For the text-containing cell, return its midpoint in [X, Y] coordinate format. 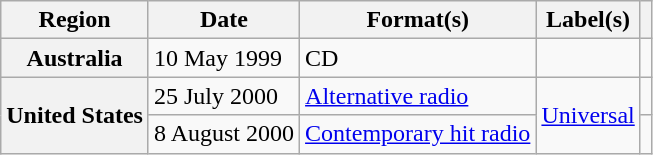
Alternative radio [418, 96]
CD [418, 58]
8 August 2000 [224, 134]
25 July 2000 [224, 96]
United States [75, 115]
Format(s) [418, 20]
Universal [588, 115]
10 May 1999 [224, 58]
Australia [75, 58]
Date [224, 20]
Region [75, 20]
Label(s) [588, 20]
Contemporary hit radio [418, 134]
